Return the (X, Y) coordinate for the center point of the cell that contains the specified text.  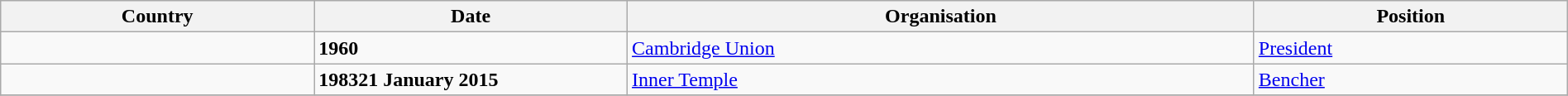
Cambridge Union (941, 48)
President (1411, 48)
Position (1411, 17)
Inner Temple (941, 79)
198321 January 2015 (471, 79)
Country (157, 17)
Date (471, 17)
1960 (471, 48)
Bencher (1411, 79)
Organisation (941, 17)
